Find where the given text appears and provide that cell's center as [x, y] coordinate. 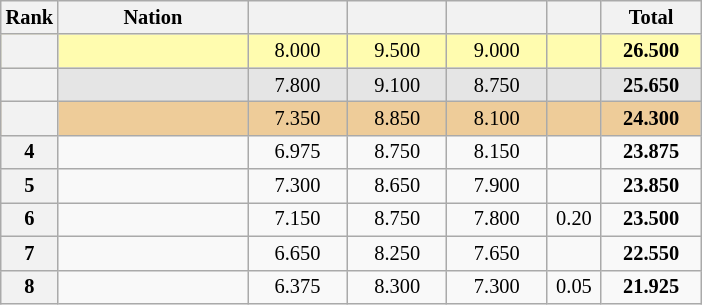
23.875 [651, 152]
0.20 [574, 219]
Rank [30, 17]
24.300 [651, 118]
9.000 [497, 51]
8.300 [397, 287]
9.500 [397, 51]
8.150 [497, 152]
8 [30, 287]
21.925 [651, 287]
22.550 [651, 253]
0.05 [574, 287]
4 [30, 152]
26.500 [651, 51]
6 [30, 219]
23.500 [651, 219]
Nation [153, 17]
25.650 [651, 85]
Total [651, 17]
23.850 [651, 186]
6.975 [298, 152]
8.000 [298, 51]
5 [30, 186]
8.850 [397, 118]
9.100 [397, 85]
7 [30, 253]
7.650 [497, 253]
6.375 [298, 287]
8.650 [397, 186]
7.350 [298, 118]
6.650 [298, 253]
8.250 [397, 253]
8.100 [497, 118]
7.900 [497, 186]
7.150 [298, 219]
